Return [x, y] of the center of cell containing provided text 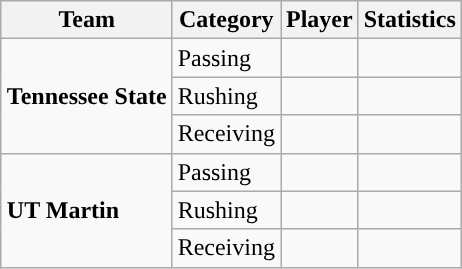
Statistics [410, 20]
UT Martin [86, 210]
Tennessee State [86, 96]
Player [319, 20]
Team [86, 20]
Category [226, 20]
